Provide the [x, y] coordinate of the cell's center where the given text is located.  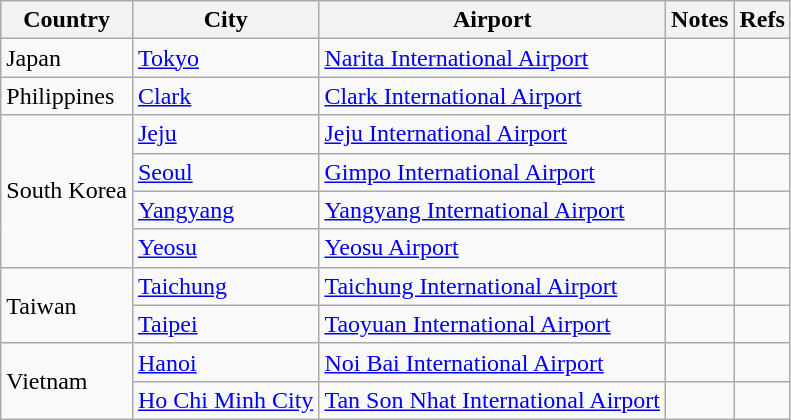
Country [67, 20]
Philippines [67, 96]
Clark [225, 96]
Vietnam [67, 381]
Taichung [225, 286]
Noi Bai International Airport [492, 362]
Jeju [225, 134]
Ho Chi Minh City [225, 400]
Yangyang [225, 210]
Seoul [225, 172]
Hanoi [225, 362]
City [225, 20]
Tokyo [225, 58]
Airport [492, 20]
Refs [762, 20]
Taiwan [67, 305]
Narita International Airport [492, 58]
Taichung International Airport [492, 286]
Yangyang International Airport [492, 210]
Tan Son Nhat International Airport [492, 400]
Yeosu [225, 248]
Notes [700, 20]
Japan [67, 58]
Gimpo International Airport [492, 172]
Clark International Airport [492, 96]
South Korea [67, 191]
Yeosu Airport [492, 248]
Jeju International Airport [492, 134]
Taoyuan International Airport [492, 324]
Taipei [225, 324]
